Identify which cell holds the provided text, then report its [X, Y] central coordinate. 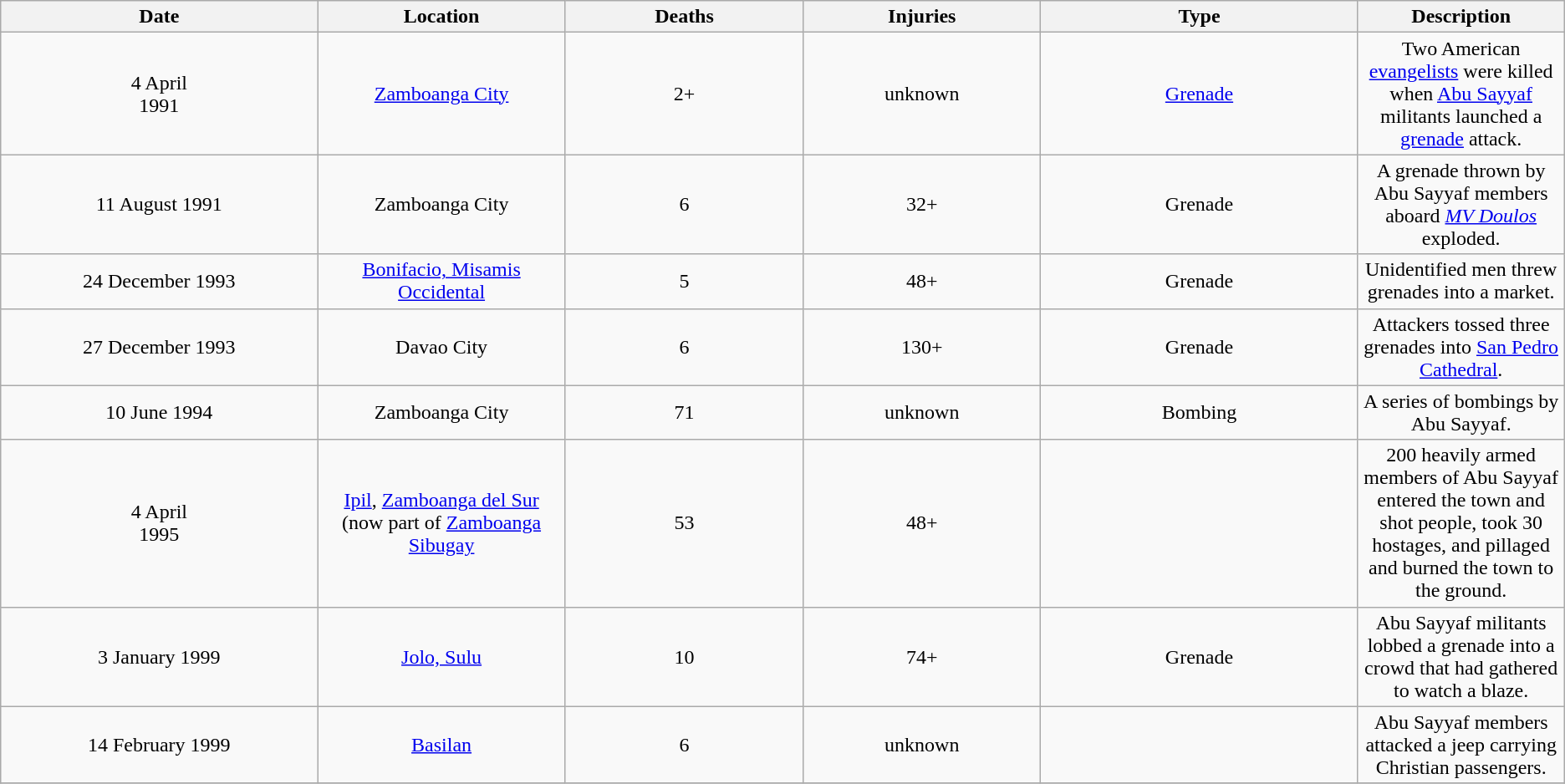
Basilan [441, 745]
Injuries [922, 17]
A series of bombings by Abu Sayyaf. [1461, 413]
14 February 1999 [159, 745]
Description [1461, 17]
32+ [922, 204]
Jolo, Sulu [441, 657]
74+ [922, 657]
Unidentified men threw grenades into a market. [1461, 281]
71 [684, 413]
10 June 1994 [159, 413]
24 December 1993 [159, 281]
27 December 1993 [159, 347]
3 January 1999 [159, 657]
Abu Sayyaf militants lobbed a grenade into a crowd that had gathered to watch a blaze. [1461, 657]
4 April 1995 [159, 523]
2+ [684, 94]
Davao City [441, 347]
Ipil, Zamboanga del Sur (now part of Zamboanga Sibugay [441, 523]
A grenade thrown by Abu Sayyaf members aboard MV Doulos exploded. [1461, 204]
Attackers tossed three grenades into San Pedro Cathedral. [1461, 347]
4 April 1991 [159, 94]
200 heavily armed members of Abu Sayyaf entered the town and shot people, took 30 hostages, and pillaged and burned the town to the ground. [1461, 523]
53 [684, 523]
Abu Sayyaf members attacked a jeep carrying Christian passengers. [1461, 745]
Type [1199, 17]
Two American evangelists were killed when Abu Sayyaf militants launched a grenade attack. [1461, 94]
Date [159, 17]
Location [441, 17]
11 August 1991 [159, 204]
130+ [922, 347]
5 [684, 281]
Deaths [684, 17]
10 [684, 657]
Bombing [1199, 413]
Bonifacio, Misamis Occidental [441, 281]
